From the cell containing the given text, extract its center point as [x, y] coordinate. 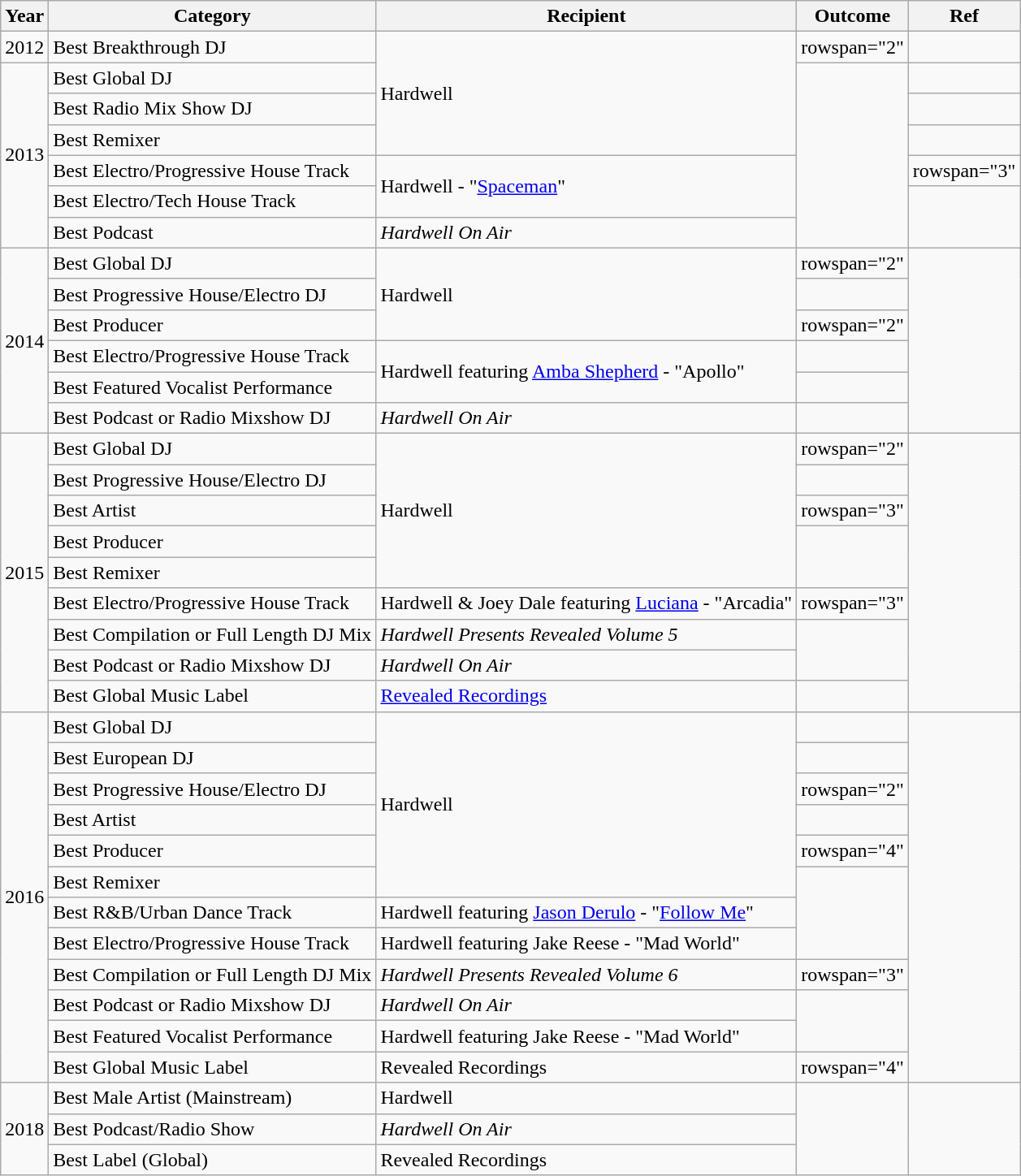
2016 [24, 897]
Year [24, 16]
Best Radio Mix Show DJ [213, 109]
Category [213, 16]
Best Podcast [213, 232]
Best European DJ [213, 758]
2012 [24, 47]
Outcome [853, 16]
Hardwell Presents Revealed Volume 5 [586, 634]
Hardwell - "Spaceman" [586, 186]
Best Electro/Tech House Track [213, 201]
Best Label (Global) [213, 1160]
2013 [24, 155]
Best R&B/Urban Dance Track [213, 913]
Hardwell featuring Amba Shepherd - "Apollo" [586, 371]
Hardwell Presents Revealed Volume 6 [586, 975]
Best Podcast/Radio Show [213, 1129]
Hardwell & Joey Dale featuring Luciana - "Arcadia" [586, 603]
Recipient [586, 16]
2015 [24, 573]
Hardwell featuring Jason Derulo - "Follow Me" [586, 913]
Ref [964, 16]
Best Male Artist (Mainstream) [213, 1098]
Best Breakthrough DJ [213, 47]
2018 [24, 1129]
2014 [24, 340]
